Pinpoint the cell where the given text exists, returning its (X, Y) midpoint coordinate. 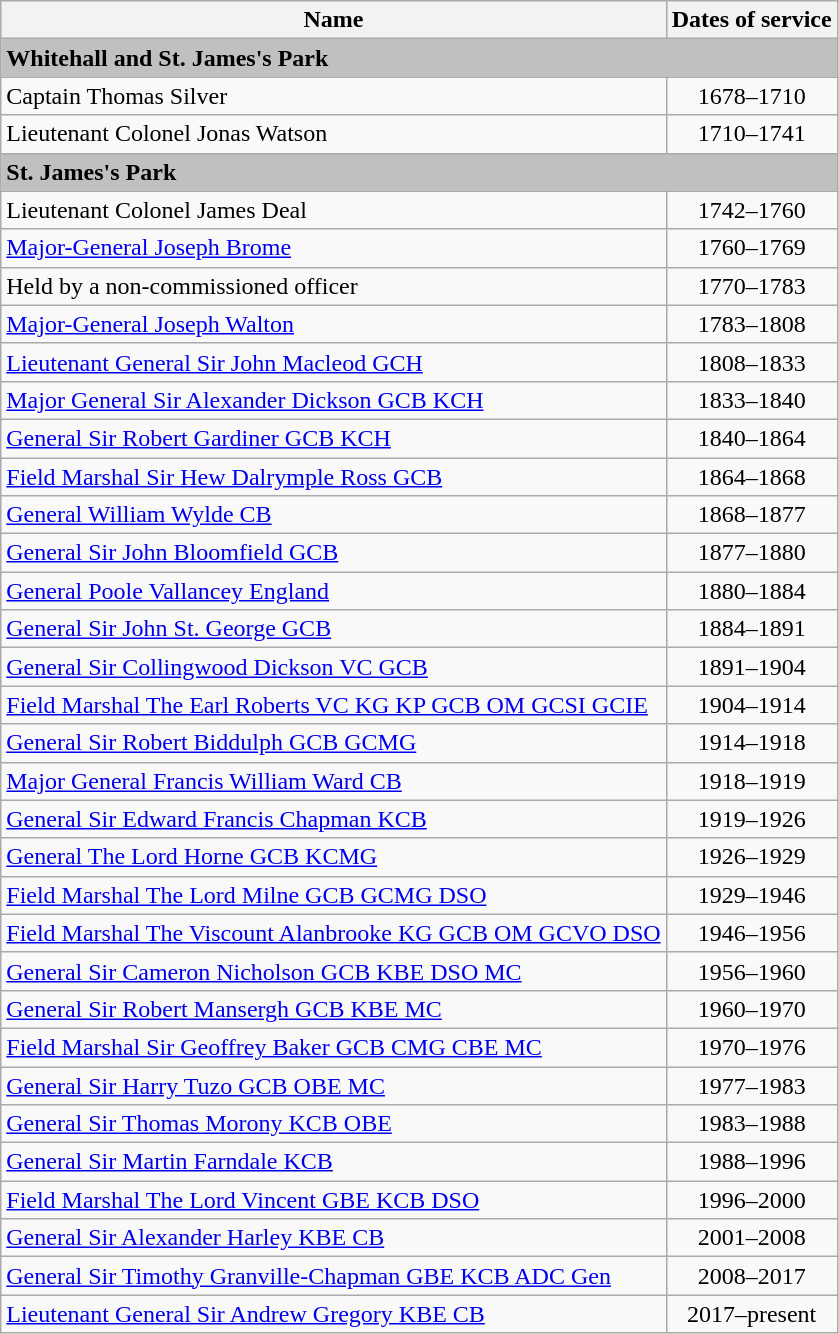
1868–1877 (752, 515)
1914–1918 (752, 743)
General William Wylde CB (334, 515)
General Sir Robert Gardiner GCB KCH (334, 438)
1833–1840 (752, 400)
1929–1946 (752, 895)
Major-General Joseph Brome (334, 248)
General Sir Alexander Harley KBE CB (334, 1238)
2008–2017 (752, 1276)
Whitehall and St. James's Park (419, 58)
General Sir John Bloomfield GCB (334, 553)
1742–1760 (752, 210)
Lieutenant General Sir John Macleod GCH (334, 362)
General Sir Robert Biddulph GCB GCMG (334, 743)
General Sir Harry Tuzo GCB OBE MC (334, 1085)
1840–1864 (752, 438)
General Sir Martin Farndale KCB (334, 1162)
Lieutenant General Sir Andrew Gregory KBE CB (334, 1314)
Lieutenant Colonel James Deal (334, 210)
Field Marshal The Lord Vincent GBE KCB DSO (334, 1200)
1996–2000 (752, 1200)
General The Lord Horne GCB KCMG (334, 857)
1884–1891 (752, 629)
Field Marshal Sir Hew Dalrymple Ross GCB (334, 477)
1918–1919 (752, 781)
1864–1868 (752, 477)
1926–1929 (752, 857)
1880–1884 (752, 591)
Lieutenant Colonel Jonas Watson (334, 134)
General Sir Edward Francis Chapman KCB (334, 819)
1877–1880 (752, 553)
General Sir John St. George GCB (334, 629)
2017–present (752, 1314)
2001–2008 (752, 1238)
1891–1904 (752, 667)
1783–1808 (752, 324)
1988–1996 (752, 1162)
Dates of service (752, 20)
1946–1956 (752, 933)
St. James's Park (419, 172)
1678–1710 (752, 96)
Held by a non-commissioned officer (334, 286)
1919–1926 (752, 819)
Major General Sir Alexander Dickson GCB KCH (334, 400)
General Poole Vallancey England (334, 591)
1960–1970 (752, 1009)
Field Marshal The Lord Milne GCB GCMG DSO (334, 895)
1760–1769 (752, 248)
Name (334, 20)
General Sir Robert Mansergh GCB KBE MC (334, 1009)
General Sir Timothy Granville-Chapman GBE KCB ADC Gen (334, 1276)
Major General Francis William Ward CB (334, 781)
1904–1914 (752, 705)
Major-General Joseph Walton (334, 324)
1983–1988 (752, 1124)
General Sir Collingwood Dickson VC GCB (334, 667)
1808–1833 (752, 362)
Field Marshal The Earl Roberts VC KG KP GCB OM GCSI GCIE (334, 705)
Captain Thomas Silver (334, 96)
1710–1741 (752, 134)
General Sir Thomas Morony KCB OBE (334, 1124)
1977–1983 (752, 1085)
1970–1976 (752, 1047)
Field Marshal Sir Geoffrey Baker GCB CMG CBE MC (334, 1047)
Field Marshal The Viscount Alanbrooke KG GCB OM GCVO DSO (334, 933)
General Sir Cameron Nicholson GCB KBE DSO MC (334, 971)
1770–1783 (752, 286)
1956–1960 (752, 971)
